From the cell containing the given text, extract its center point as [x, y] coordinate. 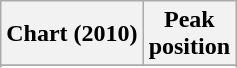
Peak position [189, 34]
Chart (2010) [72, 34]
